Pinpoint the cell where the given text exists, returning its [x, y] midpoint coordinate. 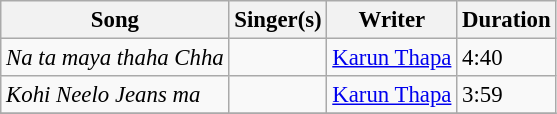
3:59 [506, 95]
4:40 [506, 58]
Writer [392, 20]
Song [115, 20]
Na ta maya thaha Chha [115, 58]
Kohi Neelo Jeans ma [115, 95]
Singer(s) [278, 20]
Duration [506, 20]
